Identify which cell holds the provided text, then report its [x, y] central coordinate. 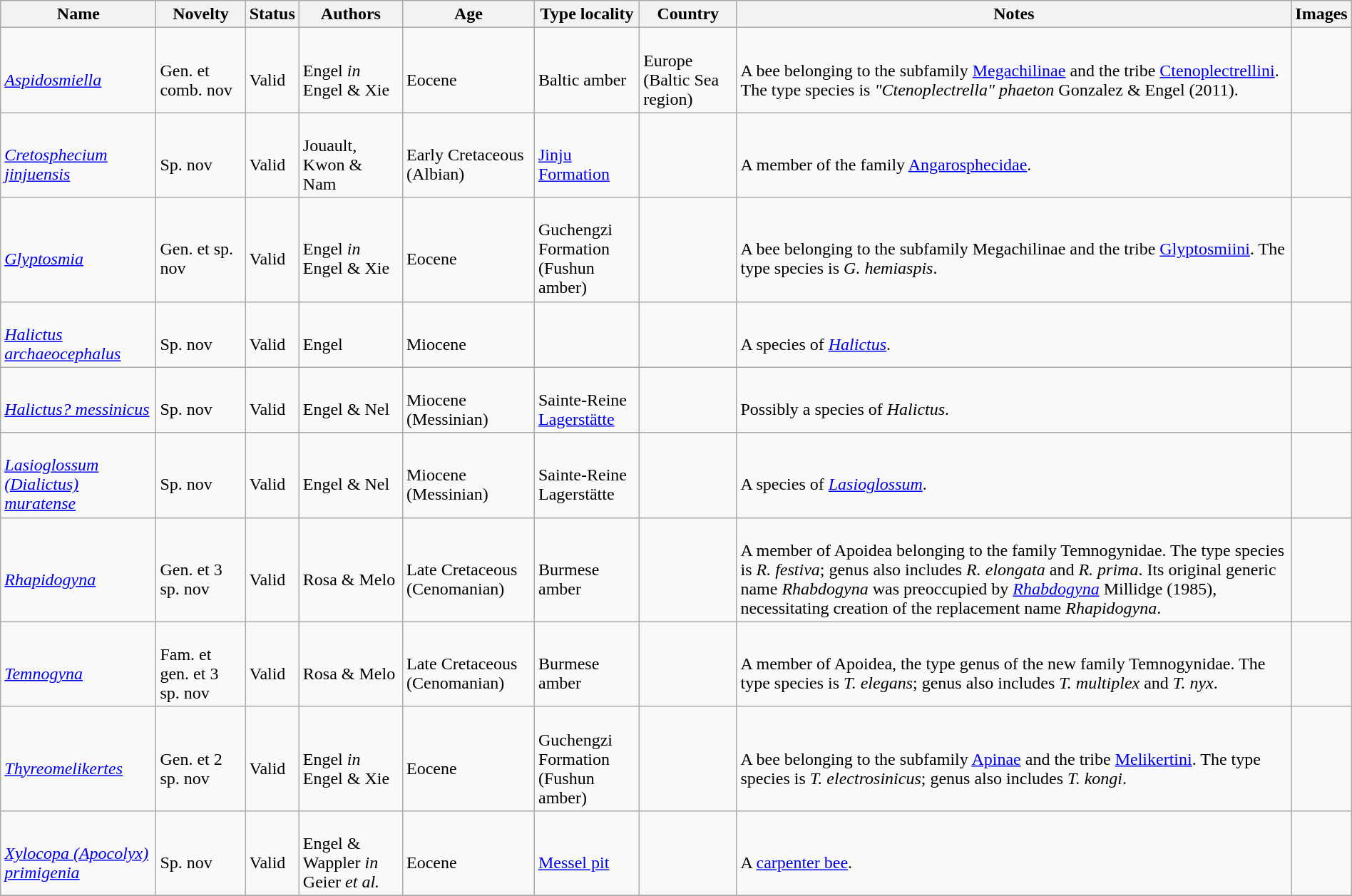
A member of the family Angarosphecidae. [1014, 155]
Gen. et comb. nov [201, 70]
Novelty [201, 14]
Rhapidogyna [78, 570]
A species of Halictus. [1014, 334]
Type locality [586, 14]
Halictus? messinicus [78, 400]
Gen. et 3 sp. nov [201, 570]
Messel pit [586, 853]
Lasioglossum (Dialictus) muratense [78, 475]
A carpenter bee. [1014, 853]
Gen. et sp. nov [201, 249]
Engel [351, 334]
A bee belonging to the subfamily Apinae and the tribe Melikertini. The type species is T. electrosinicus; genus also includes T. kongi. [1014, 758]
Europe (Baltic Sea region) [688, 70]
A bee belonging to the subfamily Megachilinae and the tribe Ctenoplectrellini. The type species is "Ctenoplectrella" phaeton Gonzalez & Engel (2011). [1014, 70]
Thyreomelikertes [78, 758]
Country [688, 14]
Early Cretaceous (Albian) [468, 155]
Fam. et gen. et 3 sp. nov [201, 664]
Aspidosmiella [78, 70]
Miocene [468, 334]
Halictus archaeocephalus [78, 334]
Age [468, 14]
Glyptosmia [78, 249]
Possibly a species of Halictus. [1014, 400]
Name [78, 14]
A species of Lasioglossum. [1014, 475]
Engel & Wappler in Geier et al. [351, 853]
Authors [351, 14]
Baltic amber [586, 70]
A member of Apoidea, the type genus of the new family Temnogynidae. The type species is T. elegans; genus also includes T. multiplex and T. nyx. [1014, 664]
Gen. et 2 sp. nov [201, 758]
Xylocopa (Apocolyx) primigenia [78, 853]
Cretosphecium jinjuensis [78, 155]
Status [272, 14]
Jinju Formation [586, 155]
Jouault, Kwon & Nam [351, 155]
Images [1321, 14]
A bee belonging to the subfamily Megachilinae and the tribe Glyptosmiini. The type species is G. hemiaspis. [1014, 249]
Notes [1014, 14]
Temnogyna [78, 664]
